Capture the cell that displays the provided text and extract its [x, y] central coordinate. 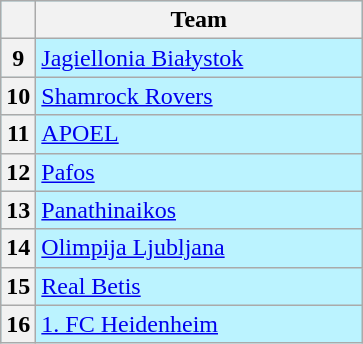
10 [18, 96]
14 [18, 248]
Olimpija Ljubljana [199, 248]
Jagiellonia Białystok [199, 58]
APOEL [199, 134]
Team [199, 20]
16 [18, 324]
12 [18, 172]
15 [18, 286]
13 [18, 210]
Shamrock Rovers [199, 96]
9 [18, 58]
Real Betis [199, 286]
Panathinaikos [199, 210]
Pafos [199, 172]
1. FC Heidenheim [199, 324]
11 [18, 134]
